For the text-containing cell, return its midpoint in (X, Y) coordinate format. 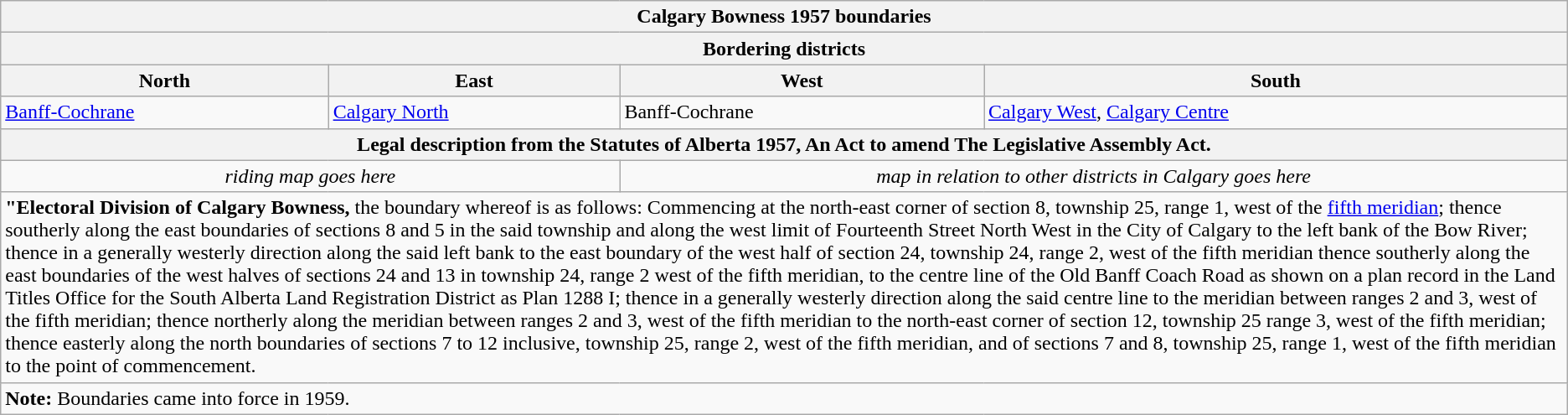
Calgary North (474, 112)
South (1277, 80)
Calgary West, Calgary Centre (1277, 112)
Calgary Bowness 1957 boundaries (784, 17)
map in relation to other districts in Calgary goes here (1094, 176)
Legal description from the Statutes of Alberta 1957, An Act to amend The Legislative Assembly Act. (784, 144)
West (802, 80)
riding map goes here (310, 176)
Note: Boundaries came into force in 1959. (784, 398)
North (164, 80)
East (474, 80)
Bordering districts (784, 49)
